Search for the cell housing the specified text and yield its [X, Y] center coordinate. 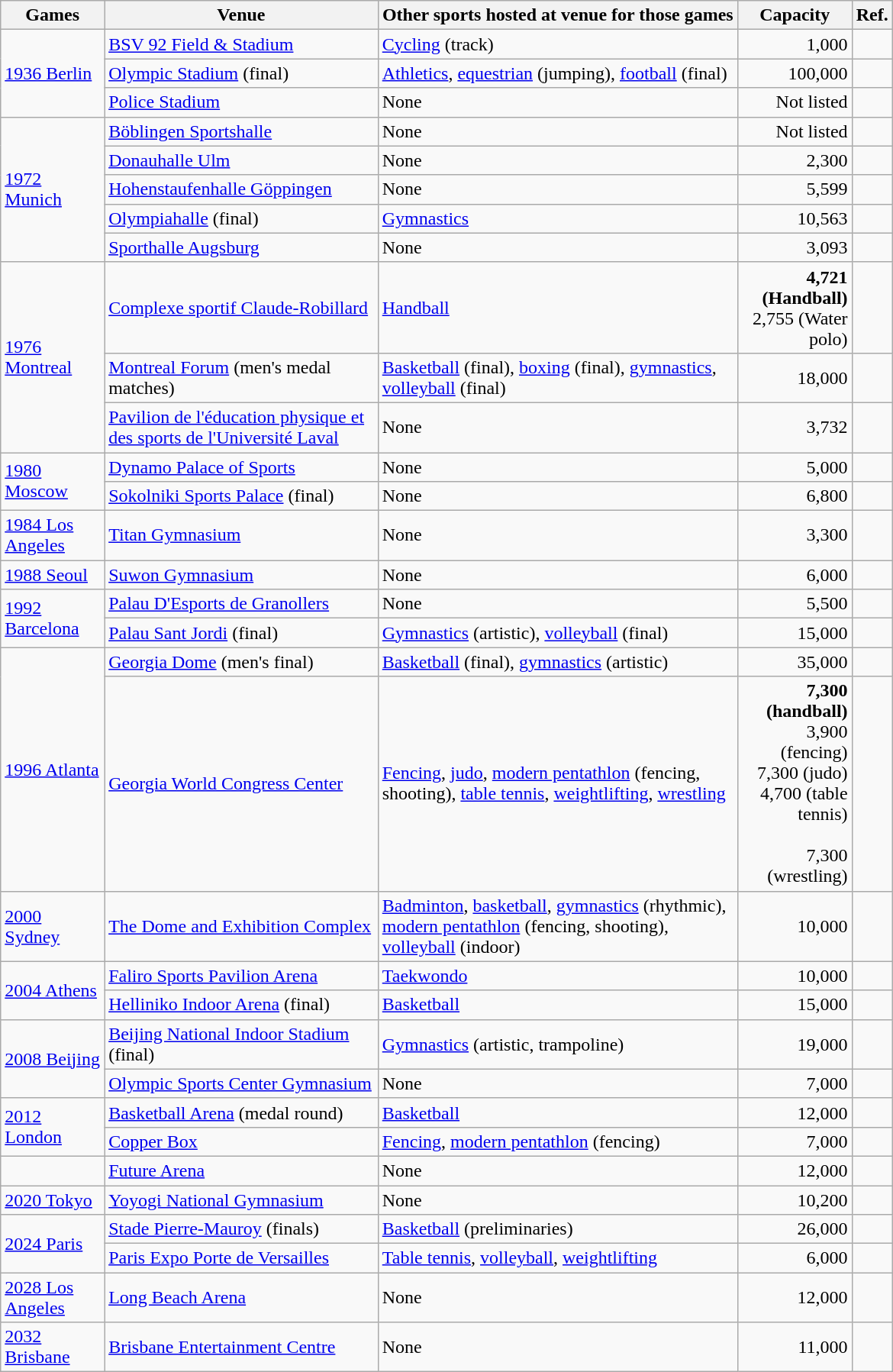
Future Arena [241, 1170]
5,000 [795, 466]
Fencing, judo, modern pentathlon (fencing, shooting), table tennis, weightlifting, wrestling [557, 783]
1992 Barcelona [53, 618]
Brisbane Entertainment Centre [241, 1347]
Copper Box [241, 1141]
26,000 [795, 1229]
7,300 (handball)3,900 (fencing)7,300 (judo)4,700 (table tennis)7,300 (wrestling) [795, 783]
Capacity [795, 15]
1980 Moscow [53, 481]
1972 Munich [53, 189]
Police Stadium [241, 102]
2,300 [795, 160]
1976 Montreal [53, 357]
Dynamo Palace of Sports [241, 466]
Pavilion de l'éducation physique et des sports de l'Université Laval [241, 428]
5,500 [795, 604]
Long Beach Arena [241, 1298]
1936 Berlin [53, 73]
Venue [241, 15]
Basketball (final), boxing (final), gymnastics, volleyball (final) [557, 377]
Badminton, basketball, gymnastics (rhythmic), modern pentathlon (fencing, shooting), volleyball (indoor) [557, 926]
2008 Beijing [53, 1058]
1,000 [795, 44]
11,000 [795, 1347]
10,200 [795, 1199]
Palau D'Esports de Granollers [241, 604]
Sokolniki Sports Palace (final) [241, 496]
Donauhalle Ulm [241, 160]
Complexe sportif Claude-Robillard [241, 307]
6,800 [795, 496]
Suwon Gymnasium [241, 575]
1988 Seoul [53, 575]
Helliniko Indoor Arena (final) [241, 1005]
3,093 [795, 247]
Georgia Dome (men's final) [241, 662]
Cycling (track) [557, 44]
Yoyogi National Gymnasium [241, 1199]
Paris Expo Porte de Versailles [241, 1258]
Faliro Sports Pavilion Arena [241, 976]
2032 Brisbane [53, 1347]
35,000 [795, 662]
2028 Los Angeles [53, 1298]
100,000 [795, 73]
Olympic Sports Center Gymnasium [241, 1083]
Stade Pierre-Mauroy (finals) [241, 1229]
2024 Paris [53, 1244]
Ref. [872, 15]
1984 Los Angeles [53, 536]
Games [53, 15]
Georgia World Congress Center [241, 783]
5,599 [795, 189]
2012 London [53, 1127]
Handball [557, 307]
1996 Atlanta [53, 770]
Other sports hosted at venue for those games [557, 15]
Böblingen Sportshalle [241, 131]
Athletics, equestrian (jumping), football (final) [557, 73]
Gymnastics (artistic, trampoline) [557, 1044]
3,300 [795, 536]
18,000 [795, 377]
2000 Sydney [53, 926]
Olympic Stadium (final) [241, 73]
Basketball (final), gymnastics (artistic) [557, 662]
Olympiahalle (final) [241, 218]
Sporthalle Augsburg [241, 247]
The Dome and Exhibition Complex [241, 926]
19,000 [795, 1044]
Basketball Arena (medal round) [241, 1112]
Gymnastics (artistic), volleyball (final) [557, 633]
Gymnastics [557, 218]
Fencing, modern pentathlon (fencing) [557, 1141]
Basketball (preliminaries) [557, 1229]
10,563 [795, 218]
Taekwondo [557, 976]
Palau Sant Jordi (final) [241, 633]
Hohenstaufenhalle Göppingen [241, 189]
3,732 [795, 428]
BSV 92 Field & Stadium [241, 44]
4,721 (Handball)2,755 (Water polo) [795, 307]
2020 Tokyo [53, 1199]
Titan Gymnasium [241, 536]
Montreal Forum (men's medal matches) [241, 377]
Beijing National Indoor Stadium (final) [241, 1044]
Table tennis, volleyball, weightlifting [557, 1258]
2004 Athens [53, 990]
